Search for the cell housing the specified text and yield its (X, Y) center coordinate. 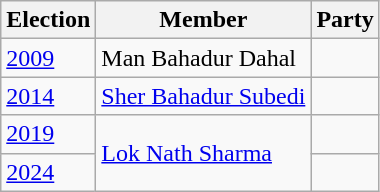
Election (48, 20)
2019 (48, 134)
Sher Bahadur Subedi (204, 96)
2024 (48, 172)
Man Bahadur Dahal (204, 58)
Member (204, 20)
Party (345, 20)
2014 (48, 96)
2009 (48, 58)
Lok Nath Sharma (204, 153)
